Detect which cell encompasses the target text, then output its [x, y] center coordinate. 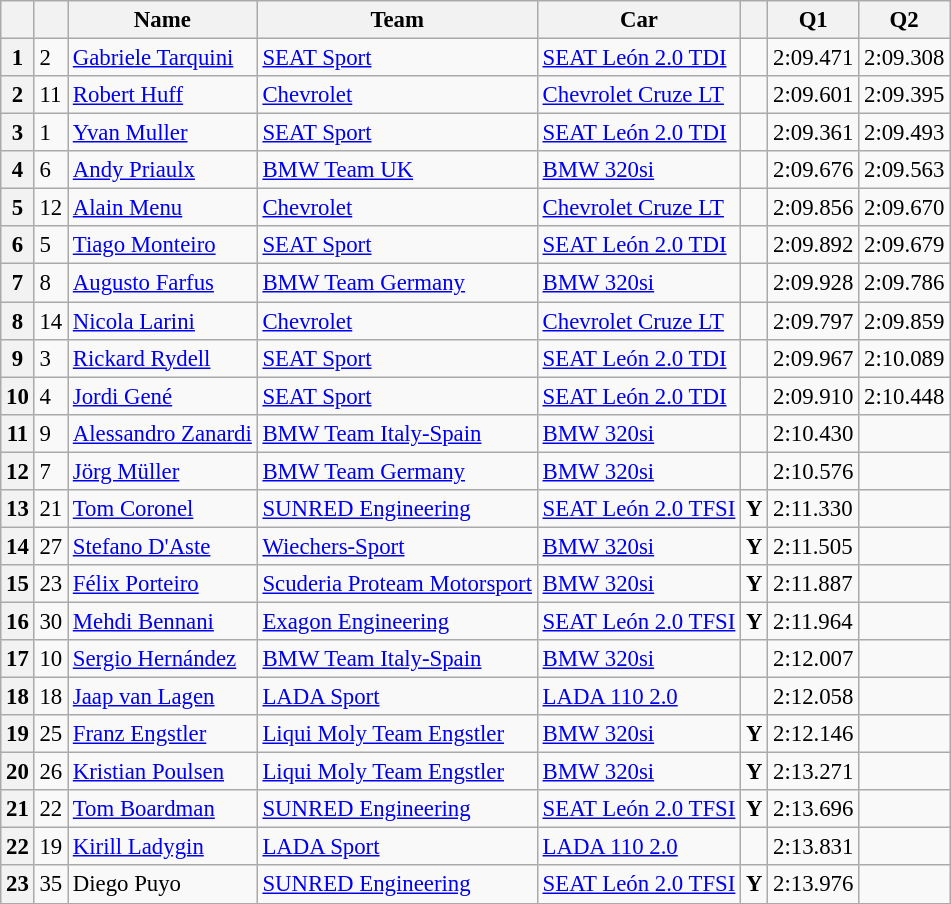
Félix Porteiro [163, 584]
2:09.361 [814, 133]
2:13.271 [814, 772]
15 [18, 584]
Mehdi Bennani [163, 621]
Kristian Poulsen [163, 772]
25 [50, 734]
2:12.007 [814, 659]
Tom Boardman [163, 809]
Gabriele Tarquini [163, 58]
Franz Engstler [163, 734]
26 [50, 772]
Augusto Farfus [163, 283]
2:13.976 [814, 885]
2:12.146 [814, 734]
Name [163, 20]
2:09.679 [904, 245]
Tom Coronel [163, 509]
2:12.058 [814, 697]
Kirill Ladygin [163, 847]
2:10.448 [904, 396]
2:10.576 [814, 471]
Sergio Hernández [163, 659]
Jörg Müller [163, 471]
Exagon Engineering [397, 621]
Robert Huff [163, 95]
BMW Team UK [397, 170]
2:10.089 [904, 358]
Scuderia Proteam Motorsport [397, 584]
2:09.308 [904, 58]
Tiago Monteiro [163, 245]
16 [18, 621]
Diego Puyo [163, 885]
2:11.330 [814, 509]
27 [50, 546]
20 [18, 772]
Alessandro Zanardi [163, 433]
Team [397, 20]
2:13.831 [814, 847]
2:09.471 [814, 58]
2:09.676 [814, 170]
Andy Priaulx [163, 170]
2:11.964 [814, 621]
2:09.928 [814, 283]
2:09.967 [814, 358]
Jordi Gené [163, 396]
Stefano D'Aste [163, 546]
30 [50, 621]
2:09.797 [814, 321]
Q1 [814, 20]
Yvan Muller [163, 133]
2:13.696 [814, 809]
2:09.563 [904, 170]
13 [18, 509]
35 [50, 885]
Rickard Rydell [163, 358]
2:09.856 [814, 208]
2:10.430 [814, 433]
2:09.601 [814, 95]
2:09.670 [904, 208]
2:09.910 [814, 396]
Wiechers-Sport [397, 546]
2:09.859 [904, 321]
2:09.786 [904, 283]
Car [638, 20]
2:11.505 [814, 546]
Q2 [904, 20]
2:09.892 [814, 245]
2:09.395 [904, 95]
Jaap van Lagen [163, 697]
2:09.493 [904, 133]
17 [18, 659]
2:11.887 [814, 584]
Alain Menu [163, 208]
Nicola Larini [163, 321]
